Locate the cell with the specified text and output its [X, Y] center coordinate. 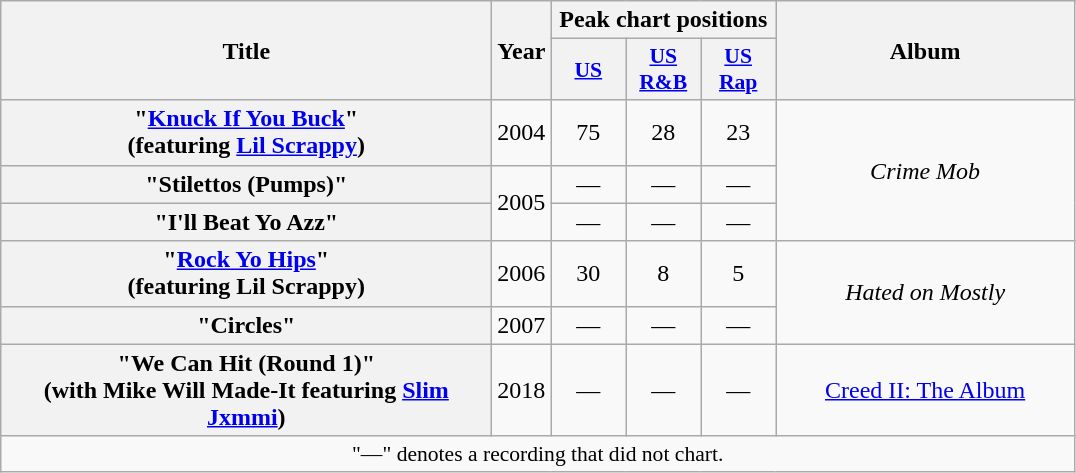
2006 [522, 274]
8 [664, 274]
US [588, 70]
30 [588, 274]
Title [246, 50]
"—" denotes a recording that did not chart. [538, 454]
75 [588, 132]
2004 [522, 132]
23 [738, 132]
"Rock Yo Hips"(featuring Lil Scrappy) [246, 274]
Peak chart positions [664, 20]
Crime Mob [926, 170]
Creed II: The Album [926, 390]
2007 [522, 325]
Hated on Mostly [926, 292]
2018 [522, 390]
"Circles" [246, 325]
"We Can Hit (Round 1)"(with Mike Will Made-It featuring Slim Jxmmi) [246, 390]
Album [926, 50]
"I'll Beat Yo Azz" [246, 222]
Year [522, 50]
"Knuck If You Buck"(featuring Lil Scrappy) [246, 132]
28 [664, 132]
5 [738, 274]
2005 [522, 203]
USR&B [664, 70]
"Stilettos (Pumps)" [246, 184]
USRap [738, 70]
